Detect which cell encompasses the target text, then output its [x, y] center coordinate. 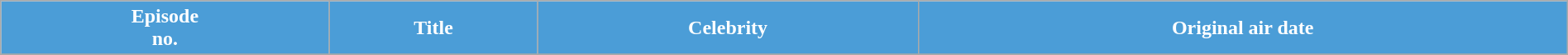
Original air date [1242, 28]
Title [433, 28]
Celebrity [728, 28]
Episodeno. [165, 28]
